Provide the [x, y] coordinate of the cell's center where the given text is located.  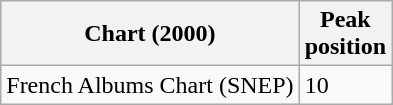
French Albums Chart (SNEP) [150, 85]
10 [345, 85]
Peakposition [345, 34]
Chart (2000) [150, 34]
